Output the (x, y) coordinate of the center of the cell containing the given text.  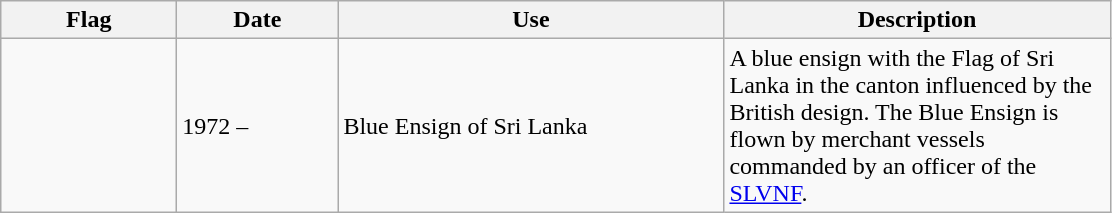
Blue Ensign of Sri Lanka (531, 126)
Description (917, 20)
Date (258, 20)
Flag (89, 20)
1972 – (258, 126)
Use (531, 20)
